Pinpoint the cell where the given text exists, returning its (X, Y) midpoint coordinate. 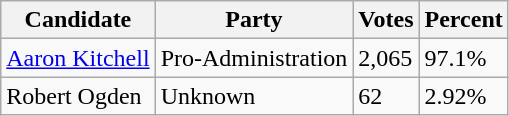
Party (254, 20)
Aaron Kitchell (78, 58)
Unknown (254, 96)
62 (386, 96)
Pro-Administration (254, 58)
Percent (464, 20)
97.1% (464, 58)
Candidate (78, 20)
Robert Ogden (78, 96)
2.92% (464, 96)
Votes (386, 20)
2,065 (386, 58)
